Pinpoint the cell where the given text exists, returning its (x, y) midpoint coordinate. 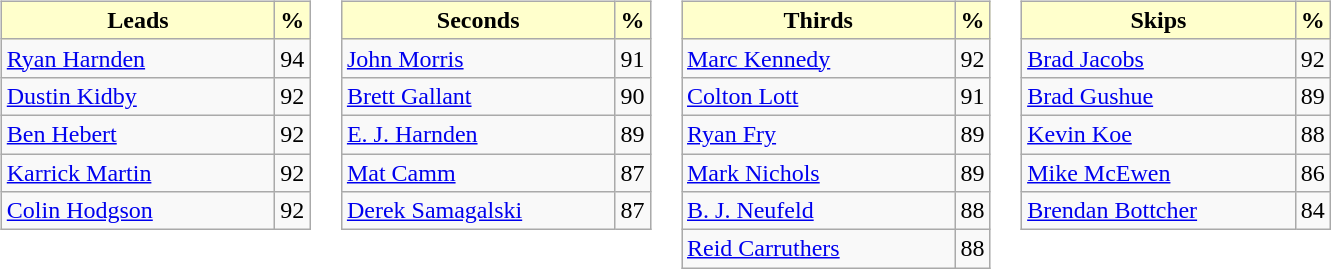
Mark Nichols (819, 173)
E. J. Harnden (478, 134)
John Morris (478, 58)
Karrick Martin (138, 173)
Derek Samagalski (478, 211)
Brett Gallant (478, 96)
Mat Camm (478, 173)
Ryan Harnden (138, 58)
B. J. Neufeld (819, 211)
84 (1312, 211)
Brad Jacobs (1159, 58)
86 (1312, 173)
Seconds (478, 20)
Marc Kennedy (819, 58)
Brendan Bottcher (1159, 211)
Thirds (819, 20)
Ryan Fry (819, 134)
Dustin Kidby (138, 96)
Kevin Koe (1159, 134)
Colin Hodgson (138, 211)
Colton Lott (819, 96)
Mike McEwen (1159, 173)
90 (632, 96)
94 (292, 58)
Ben Hebert (138, 134)
Leads (138, 20)
Reid Carruthers (819, 249)
Skips (1159, 20)
Brad Gushue (1159, 96)
